Pinpoint the cell where the given text exists, returning its (X, Y) midpoint coordinate. 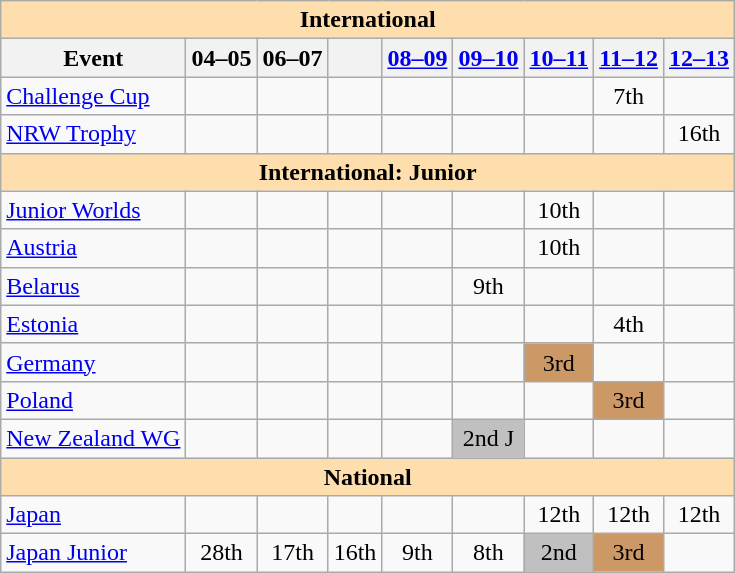
National (368, 477)
12–13 (698, 58)
Austria (94, 248)
Challenge Cup (94, 96)
11–12 (629, 58)
Poland (94, 400)
2nd J (488, 438)
Japan (94, 515)
International (368, 20)
New Zealand WG (94, 438)
06–07 (292, 58)
International: Junior (368, 172)
2nd (559, 553)
Germany (94, 362)
Japan Junior (94, 553)
04–05 (222, 58)
4th (629, 324)
Junior Worlds (94, 210)
10–11 (559, 58)
NRW Trophy (94, 134)
08–09 (418, 58)
7th (629, 96)
Belarus (94, 286)
Event (94, 58)
09–10 (488, 58)
Estonia (94, 324)
17th (292, 553)
8th (488, 553)
28th (222, 553)
